Find where the given text appears and provide that cell's center as [X, Y] coordinate. 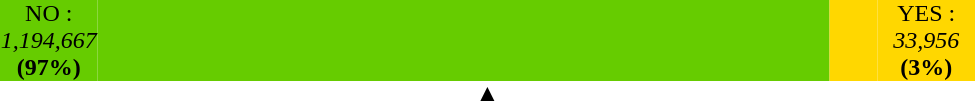
NO : 1,194,667 (97%) [49, 40]
